Locate the cell with the specified text and output its [X, Y] center coordinate. 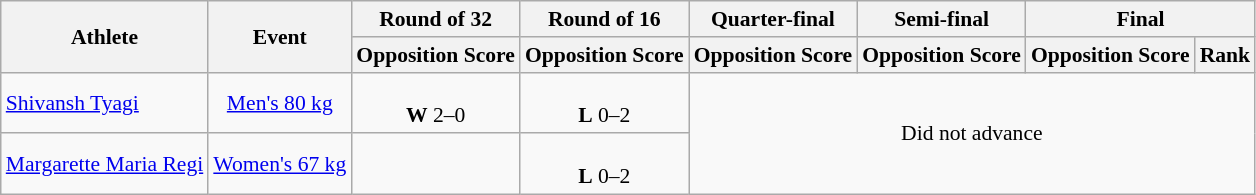
Semi-final [942, 19]
Final [1140, 19]
Shivansh Tyagi [105, 102]
Margarette Maria Regi [105, 164]
Women's 67 kg [280, 164]
Did not advance [972, 133]
Event [280, 36]
W 2–0 [436, 102]
Athlete [105, 36]
Rank [1226, 55]
Round of 16 [604, 19]
Round of 32 [436, 19]
Men's 80 kg [280, 102]
Quarter-final [774, 19]
